Scan for the cell matching the given text and deliver its (x, y) coordinate at center. 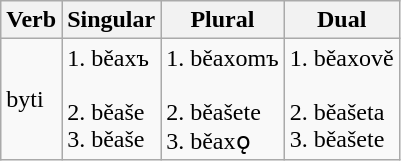
Singular (112, 20)
Dual (342, 20)
1. běaxъ2. běaše 3. běaše (112, 100)
byti (32, 100)
1. běaxově2. běašeta 3. běašete (342, 100)
1. běaxomъ2. běašete 3. běaxǫ (222, 100)
Plural (222, 20)
Verb (32, 20)
